Return (X, Y) of the center of cell containing provided text 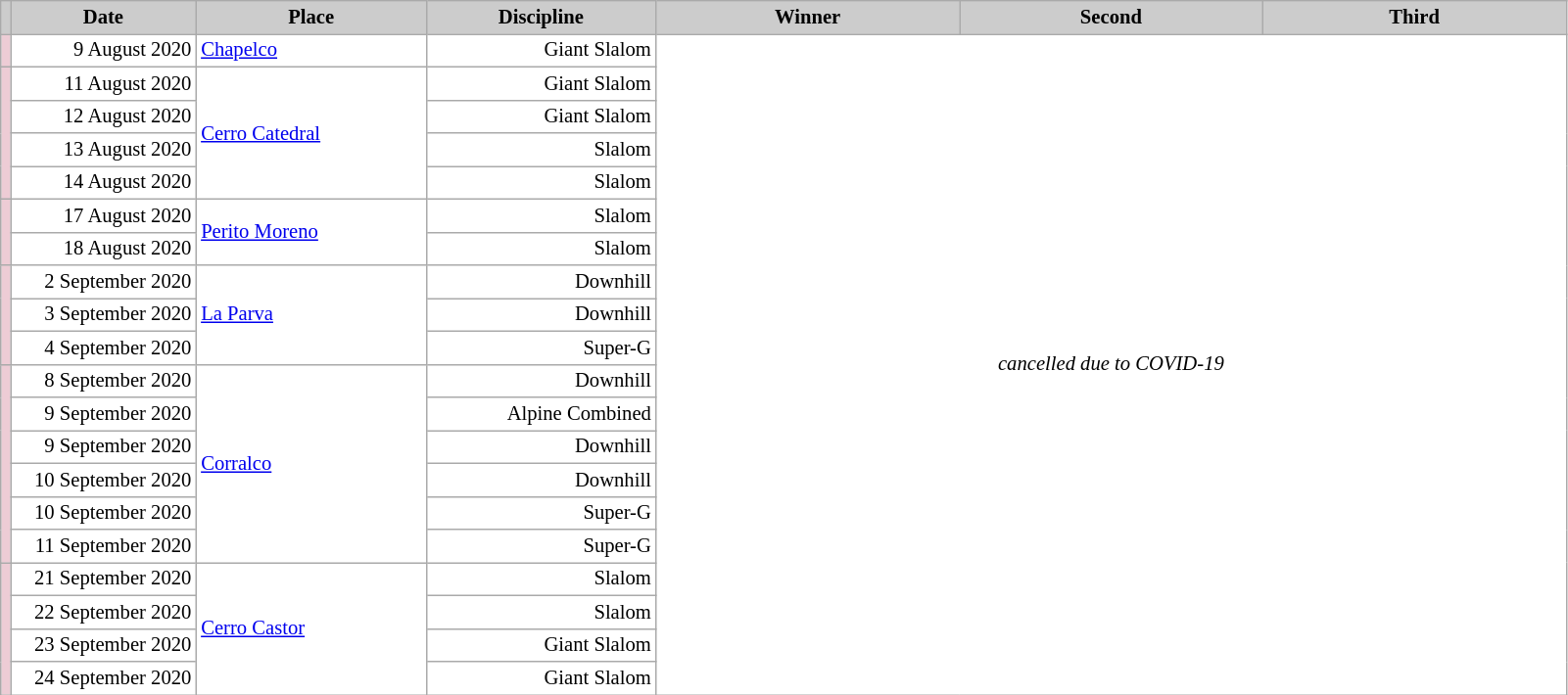
Date (103, 17)
9 August 2020 (103, 50)
cancelled due to COVID-19 (1111, 364)
23 September 2020 (103, 645)
12 August 2020 (103, 116)
Discipline (541, 17)
11 September 2020 (103, 545)
La Parva (311, 313)
Alpine Combined (541, 414)
Chapelco (311, 50)
8 September 2020 (103, 381)
Place (311, 17)
2 September 2020 (103, 281)
13 August 2020 (103, 150)
21 September 2020 (103, 579)
Third (1414, 17)
3 September 2020 (103, 314)
18 August 2020 (103, 249)
Corralco (311, 463)
14 August 2020 (103, 182)
11 August 2020 (103, 83)
Second (1112, 17)
Cerro Catedral (311, 133)
4 September 2020 (103, 347)
Cerro Castor (311, 628)
Perito Moreno (311, 232)
Winner (808, 17)
17 August 2020 (103, 215)
22 September 2020 (103, 612)
24 September 2020 (103, 678)
